For the text-containing cell, return its midpoint in [x, y] coordinate format. 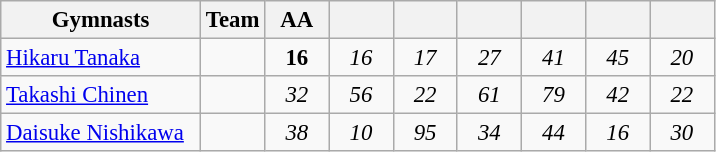
34 [489, 133]
10 [361, 133]
79 [553, 95]
45 [618, 58]
AA [297, 20]
42 [618, 95]
17 [425, 58]
27 [489, 58]
Hikaru Tanaka [101, 58]
32 [297, 95]
56 [361, 95]
38 [297, 133]
95 [425, 133]
30 [682, 133]
44 [553, 133]
20 [682, 58]
Gymnasts [101, 20]
Takashi Chinen [101, 95]
41 [553, 58]
61 [489, 95]
Team [232, 20]
Daisuke Nishikawa [101, 133]
